Locate the cell with the specified text and output its (X, Y) center coordinate. 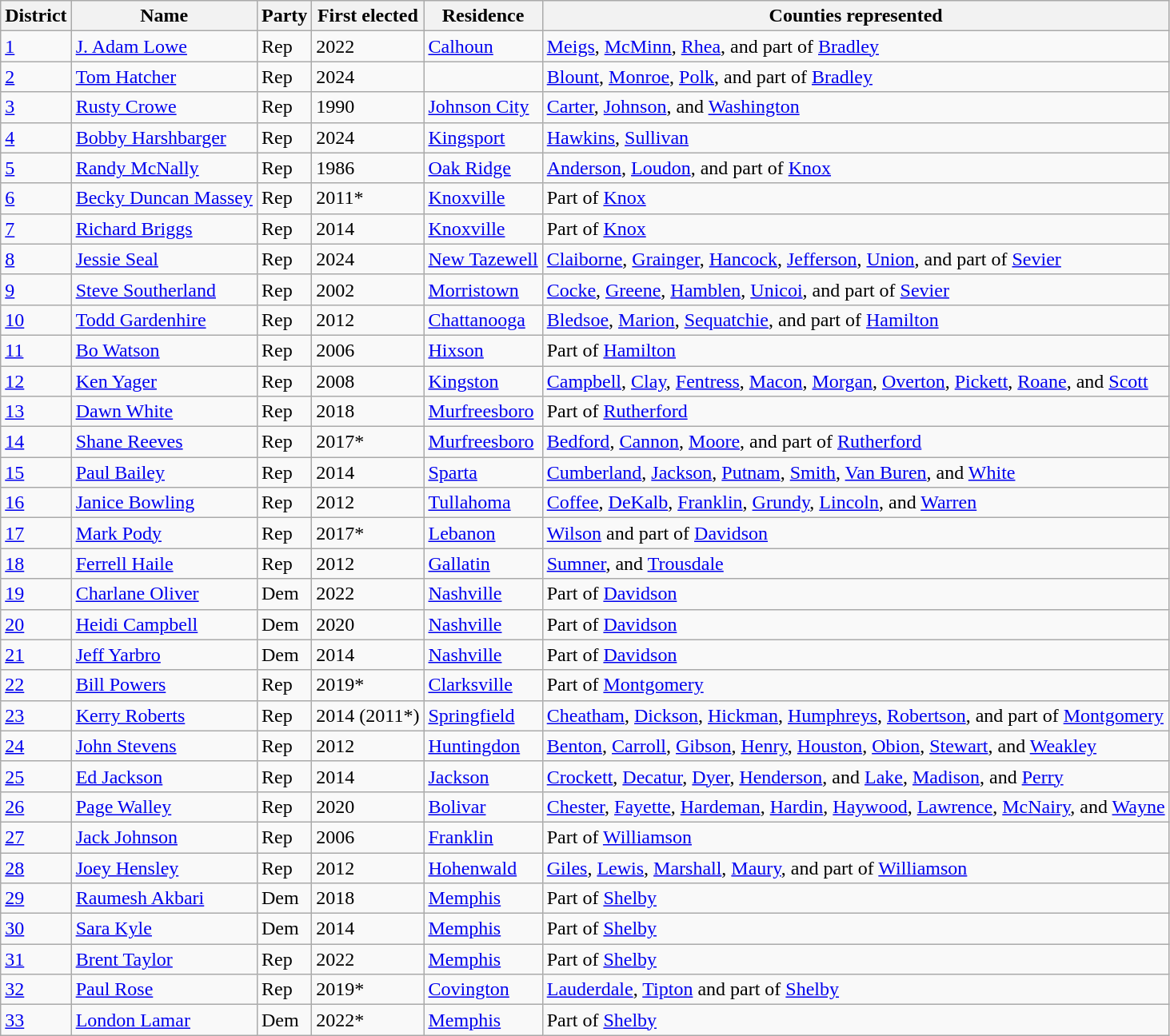
Carter, Johnson, and Washington (856, 107)
14 (36, 442)
John Stevens (164, 746)
Hixson (483, 350)
Calhoun (483, 46)
District (36, 16)
2022* (368, 1020)
Steve Southerland (164, 289)
Wilson and part of Davidson (856, 533)
Lebanon (483, 533)
28 (36, 867)
9 (36, 289)
1 (36, 46)
Meigs, McMinn, Rhea, and part of Bradley (856, 46)
Joey Hensley (164, 867)
Richard Briggs (164, 229)
Jessie Seal (164, 259)
16 (36, 503)
Charlane Oliver (164, 594)
Ken Yager (164, 381)
Hohenwald (483, 867)
Clarksville (483, 685)
Part of Hamilton (856, 350)
Cocke, Greene, Hamblen, Unicoi, and part of Sevier (856, 289)
New Tazewell (483, 259)
Sara Kyle (164, 929)
Bill Powers (164, 685)
10 (36, 320)
Raumesh Akbari (164, 899)
Claiborne, Grainger, Hancock, Jefferson, Union, and part of Sevier (856, 259)
Party (284, 16)
Counties represented (856, 16)
Covington (483, 990)
31 (36, 959)
5 (36, 168)
8 (36, 259)
Todd Gardenhire (164, 320)
Coffee, DeKalb, Franklin, Grundy, Lincoln, and Warren (856, 503)
Sumner, and Trousdale (856, 564)
Ferrell Haile (164, 564)
19 (36, 594)
Hawkins, Sullivan (856, 137)
Heidi Campbell (164, 624)
3 (36, 107)
Cheatham, Dickson, Hickman, Humphreys, Robertson, and part of Montgomery (856, 715)
Bolivar (483, 807)
Mark Pody (164, 533)
2014 (2011*) (368, 715)
Kingsport (483, 137)
Part of Rutherford (856, 412)
Franklin (483, 837)
Ed Jackson (164, 776)
Jackson (483, 776)
Part of Montgomery (856, 685)
Part of Williamson (856, 837)
2011* (368, 198)
22 (36, 685)
London Lamar (164, 1020)
12 (36, 381)
23 (36, 715)
First elected (368, 16)
Chattanooga (483, 320)
1990 (368, 107)
30 (36, 929)
Chester, Fayette, Hardeman, Hardin, Haywood, Lawrence, McNairy, and Wayne (856, 807)
Janice Bowling (164, 503)
Jeff Yarbro (164, 655)
27 (36, 837)
2 (36, 77)
2008 (368, 381)
26 (36, 807)
Johnson City (483, 107)
Sparta (483, 472)
Oak Ridge (483, 168)
Page Walley (164, 807)
Tullahoma (483, 503)
17 (36, 533)
2002 (368, 289)
Huntingdon (483, 746)
4 (36, 137)
Shane Reeves (164, 442)
Brent Taylor (164, 959)
Blount, Monroe, Polk, and part of Bradley (856, 77)
Lauderdale, Tipton and part of Shelby (856, 990)
Residence (483, 16)
J. Adam Lowe (164, 46)
Springfield (483, 715)
Rusty Crowe (164, 107)
33 (36, 1020)
29 (36, 899)
15 (36, 472)
Paul Bailey (164, 472)
32 (36, 990)
Kerry Roberts (164, 715)
Jack Johnson (164, 837)
11 (36, 350)
Randy McNally (164, 168)
Benton, Carroll, Gibson, Henry, Houston, Obion, Stewart, and Weakley (856, 746)
21 (36, 655)
Bedford, Cannon, Moore, and part of Rutherford (856, 442)
7 (36, 229)
Name (164, 16)
20 (36, 624)
1986 (368, 168)
Dawn White (164, 412)
Kingston (483, 381)
Morristown (483, 289)
25 (36, 776)
6 (36, 198)
Cumberland, Jackson, Putnam, Smith, Van Buren, and White (856, 472)
Crockett, Decatur, Dyer, Henderson, and Lake, Madison, and Perry (856, 776)
Giles, Lewis, Marshall, Maury, and part of Williamson (856, 867)
Campbell, Clay, Fentress, Macon, Morgan, Overton, Pickett, Roane, and Scott (856, 381)
Becky Duncan Massey (164, 198)
Bo Watson (164, 350)
13 (36, 412)
Bledsoe, Marion, Sequatchie, and part of Hamilton (856, 320)
Anderson, Loudon, and part of Knox (856, 168)
Bobby Harshbarger (164, 137)
18 (36, 564)
Paul Rose (164, 990)
24 (36, 746)
Tom Hatcher (164, 77)
Gallatin (483, 564)
